Provide the [X, Y] coordinate of the cell's center where the given text is located.  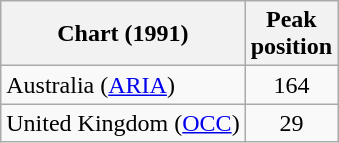
164 [291, 85]
Australia (ARIA) [123, 85]
29 [291, 123]
Peak position [291, 34]
Chart (1991) [123, 34]
United Kingdom (OCC) [123, 123]
